Search for the cell housing the specified text and yield its [X, Y] center coordinate. 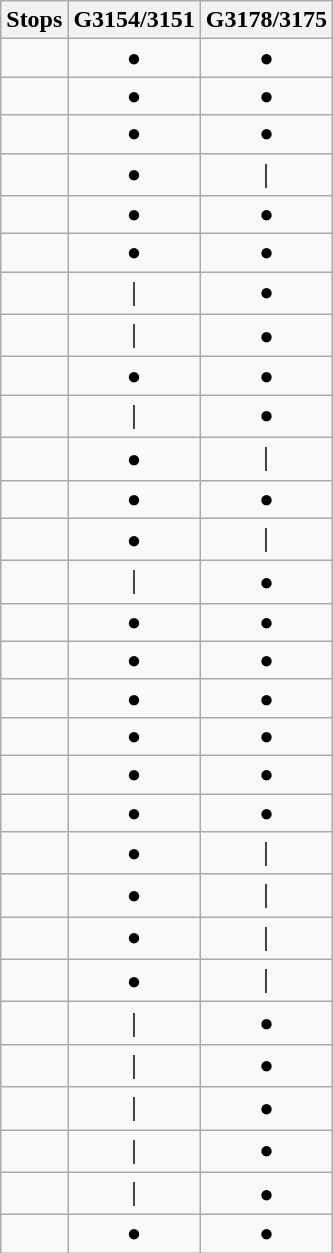
Stops [34, 20]
G3178/3175 [266, 20]
G3154/3151 [134, 20]
